From the cell containing the given text, extract its center point as [x, y] coordinate. 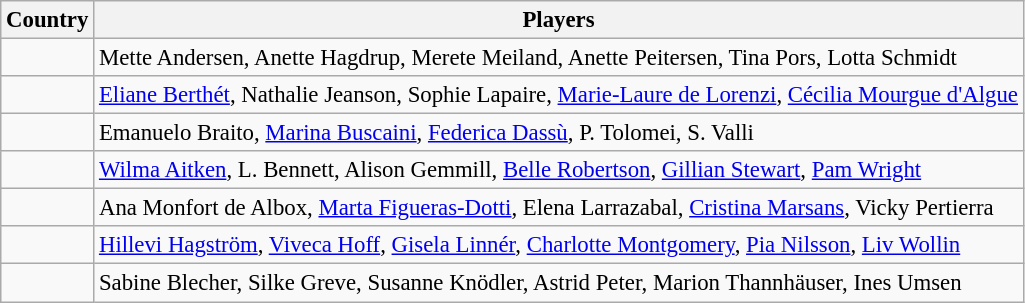
Ana Monfort de Albox, Marta Figueras-Dotti, Elena Larrazabal, Cristina Marsans, Vicky Pertierra [559, 208]
Eliane Berthét, Nathalie Jeanson, Sophie Lapaire, Marie-Laure de Lorenzi, Cécilia Mourgue d'Algue [559, 95]
Players [559, 20]
Country [48, 20]
Emanuelo Braito, Marina Buscaini, Federica Dassù, P. Tolomei, S. Valli [559, 133]
Sabine Blecher, Silke Greve, Susanne Knödler, Astrid Peter, Marion Thannhäuser, Ines Umsen [559, 283]
Wilma Aitken, L. Bennett, Alison Gemmill, Belle Robertson, Gillian Stewart, Pam Wright [559, 170]
Mette Andersen, Anette Hagdrup, Merete Meiland, Anette Peitersen, Tina Pors, Lotta Schmidt [559, 58]
Hillevi Hagström, Viveca Hoff, Gisela Linnér, Charlotte Montgomery, Pia Nilsson, Liv Wollin [559, 245]
